Find where the given text appears and provide that cell's center as (x, y) coordinate. 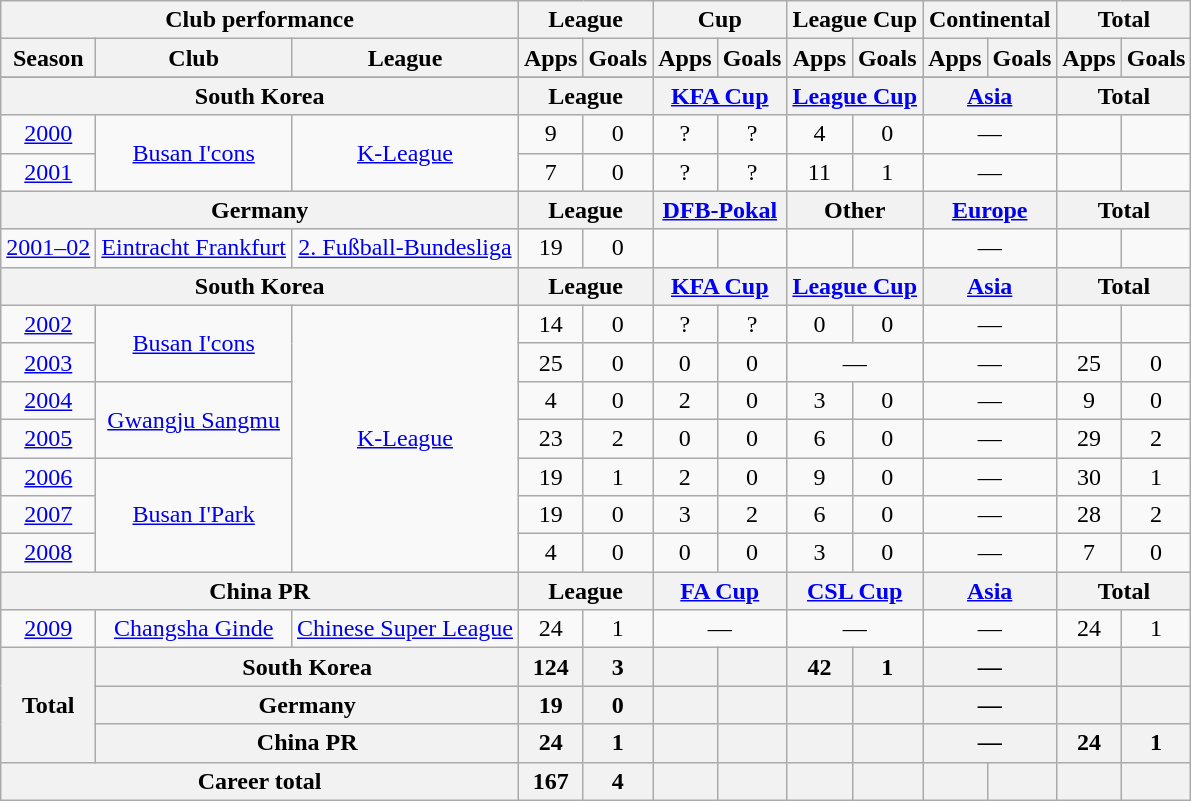
2000 (48, 134)
28 (1089, 515)
Busan I'Park (194, 515)
30 (1089, 477)
2001–02 (48, 248)
14 (550, 324)
2006 (48, 477)
2002 (48, 324)
Season (48, 58)
Club (194, 58)
Other (855, 210)
29 (1089, 438)
42 (820, 667)
Europe (990, 210)
2. Fußball-Bundesliga (404, 248)
Eintracht Frankfurt (194, 248)
2007 (48, 515)
CSL Cup (855, 591)
FA Cup (720, 591)
Cup (720, 20)
2005 (48, 438)
Continental (990, 20)
DFB-Pokal (720, 210)
2001 (48, 172)
Club performance (260, 20)
Career total (260, 781)
2009 (48, 629)
11 (820, 172)
2008 (48, 553)
2004 (48, 400)
Changsha Ginde (194, 629)
167 (550, 781)
23 (550, 438)
Chinese Super League (404, 629)
124 (550, 667)
Gwangju Sangmu (194, 419)
2003 (48, 362)
